Search for the cell housing the specified text and yield its [X, Y] center coordinate. 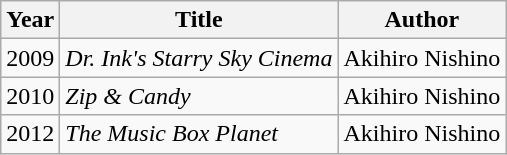
Zip & Candy [199, 96]
2012 [30, 134]
Dr. Ink's Starry Sky Cinema [199, 58]
2009 [30, 58]
The Music Box Planet [199, 134]
Year [30, 20]
2010 [30, 96]
Title [199, 20]
Author [422, 20]
